Output the (X, Y) coordinate of the center of the cell containing the given text.  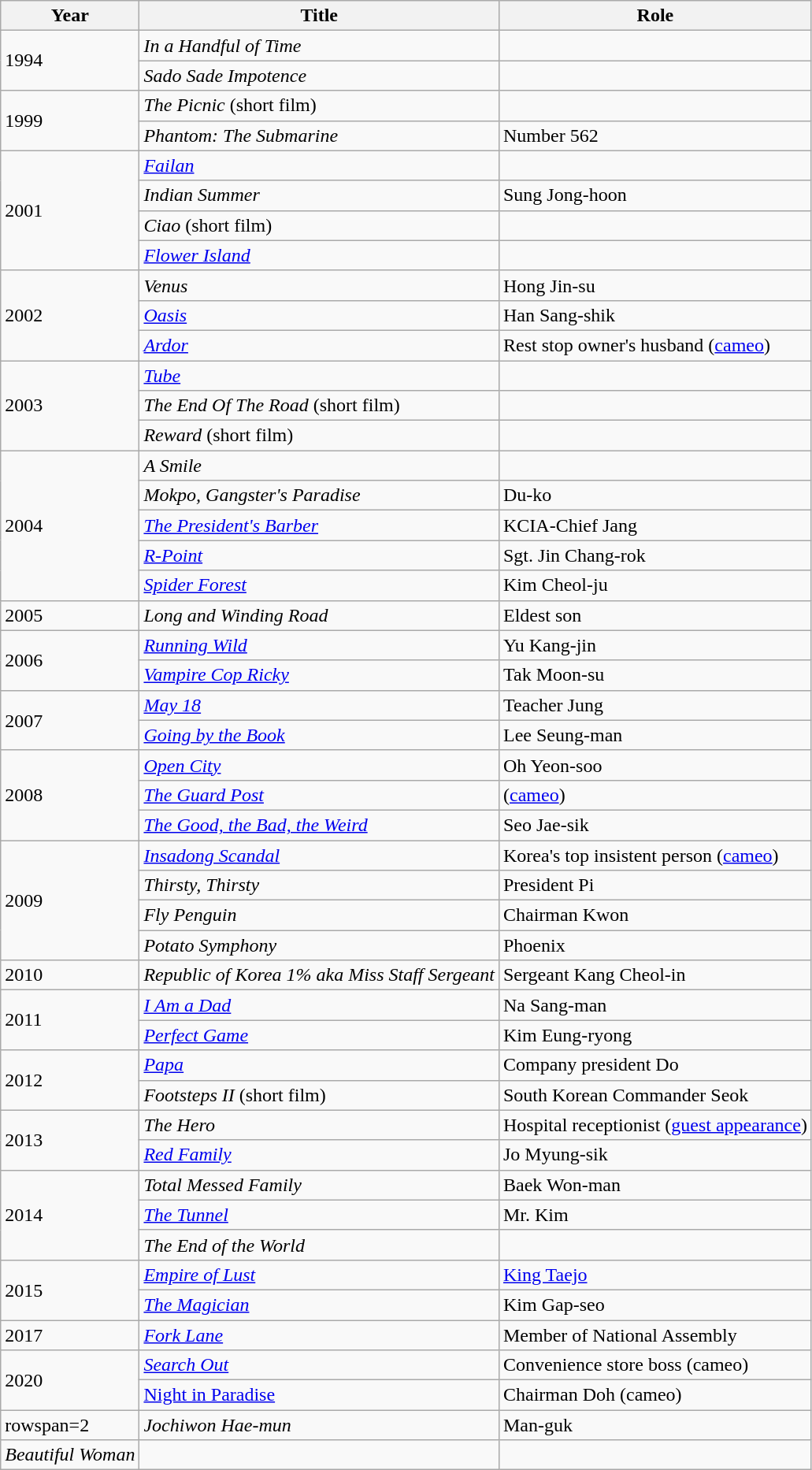
Potato Symphony (320, 945)
2014 (70, 1215)
Fork Lane (320, 1335)
Phoenix (655, 945)
Insadong Scandal (320, 855)
Phantom: The Submarine (320, 135)
Hong Jin-su (655, 285)
Member of National Assembly (655, 1335)
Yu Kang-jin (655, 645)
A Smile (320, 466)
Title (320, 16)
Chairman Kwon (655, 915)
Baek Won-man (655, 1185)
Footsteps II (short film) (320, 1095)
Convenience store boss (cameo) (655, 1365)
1994 (70, 61)
Republic of Korea 1% aka Miss Staff Sergeant (320, 975)
Sado Sade Impotence (320, 76)
Sergeant Kang Cheol-in (655, 975)
Ardor (320, 345)
Going by the Book (320, 735)
The Tunnel (320, 1215)
Eldest son (655, 615)
The End Of The Road (short film) (320, 406)
2005 (70, 615)
The Good, the Bad, the Weird (320, 825)
Failan (320, 165)
Night in Paradise (320, 1395)
Man-guk (655, 1425)
Han Sang-shik (655, 315)
2006 (70, 660)
May 18 (320, 705)
KCIA-Chief Jang (655, 525)
2012 (70, 1080)
2011 (70, 1020)
1999 (70, 121)
2002 (70, 315)
President Pi (655, 885)
Indian Summer (320, 195)
Lee Seung-man (655, 735)
Ciao (short film) (320, 225)
Reward (short film) (320, 436)
Jochiwon Hae-mun (320, 1425)
Du-ko (655, 496)
Fly Penguin (320, 915)
I Am a Dad (320, 1005)
In a Handful of Time (320, 46)
The President's Barber (320, 525)
Sgt. Jin Chang-rok (655, 555)
Kim Eung-ryong (655, 1035)
(cameo) (655, 795)
2010 (70, 975)
Long and Winding Road (320, 615)
Year (70, 16)
Seo Jae-sik (655, 825)
Oh Yeon-soo (655, 765)
Tube (320, 376)
South Korean Commander Seok (655, 1095)
2017 (70, 1335)
Flower Island (320, 255)
Search Out (320, 1365)
Teacher Jung (655, 705)
The Picnic (short film) (320, 106)
King Taejo (655, 1275)
rowspan=2 (70, 1425)
2001 (70, 210)
The Guard Post (320, 795)
2003 (70, 406)
2020 (70, 1380)
Beautiful Woman (70, 1455)
Korea's top insistent person (cameo) (655, 855)
Hospital receptionist (guest appearance) (655, 1125)
Tak Moon-su (655, 675)
The Magician (320, 1305)
Running Wild (320, 645)
Red Family (320, 1155)
Number 562 (655, 135)
Sung Jong-hoon (655, 195)
2007 (70, 720)
Na Sang-man (655, 1005)
Jo Myung-sik (655, 1155)
Total Messed Family (320, 1185)
R-Point (320, 555)
Kim Gap-seo (655, 1305)
2009 (70, 900)
Thirsty, Thirsty (320, 885)
The End of the World (320, 1245)
2004 (70, 525)
Oasis (320, 315)
Vampire Cop Ricky (320, 675)
Chairman Doh (cameo) (655, 1395)
Role (655, 16)
Mokpo, Gangster's Paradise (320, 496)
Kim Cheol-ju (655, 585)
Mr. Kim (655, 1215)
2008 (70, 795)
Venus (320, 285)
Spider Forest (320, 585)
Open City (320, 765)
2013 (70, 1140)
Company president Do (655, 1065)
Rest stop owner's husband (cameo) (655, 345)
Papa (320, 1065)
The Hero (320, 1125)
2015 (70, 1290)
Perfect Game (320, 1035)
Empire of Lust (320, 1275)
